Locate the cell with the specified text and output its [X, Y] center coordinate. 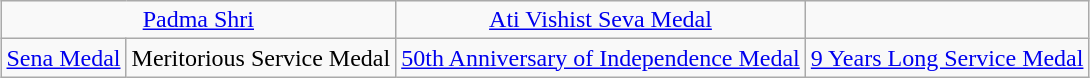
50th Anniversary of Independence Medal [601, 58]
Padma Shri [198, 20]
Sena Medal [64, 58]
9 Years Long Service Medal [947, 58]
Ati Vishist Seva Medal [601, 20]
Meritorious Service Medal [261, 58]
